Search for the cell housing the specified text and yield its [x, y] center coordinate. 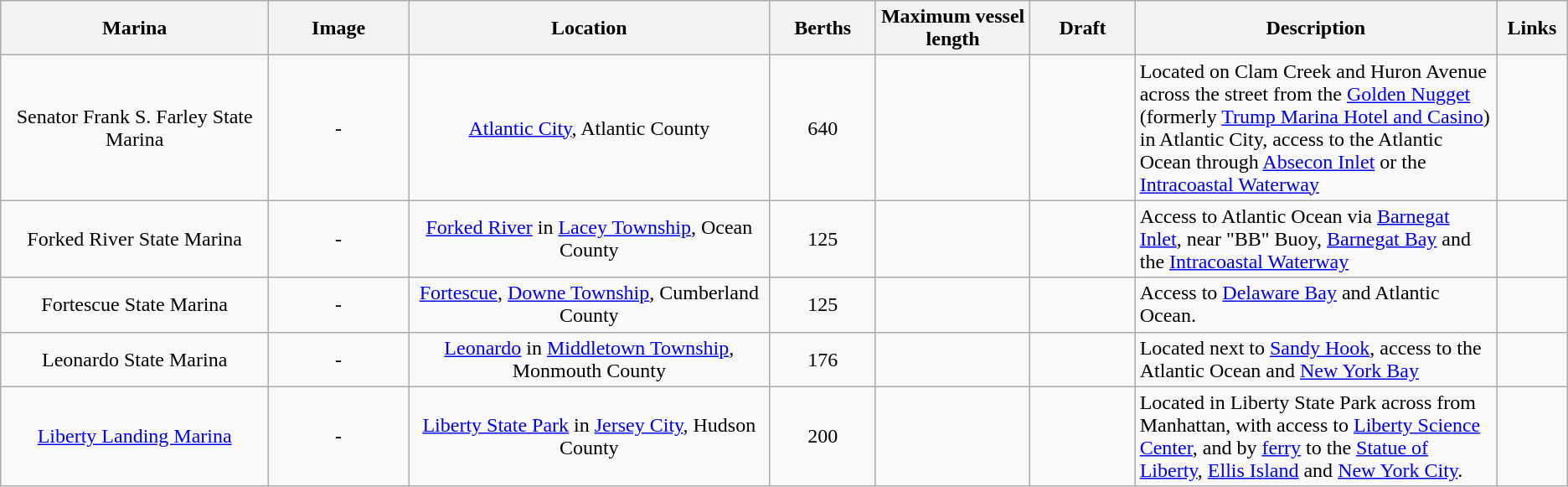
Leonardo State Marina [135, 359]
640 [823, 127]
Image [338, 28]
Description [1315, 28]
Draft [1082, 28]
Marina [135, 28]
Access to Delaware Bay and Atlantic Ocean. [1315, 305]
Liberty Landing Marina [135, 436]
Berths [823, 28]
Liberty State Park in Jersey City, Hudson County [590, 436]
Fortescue State Marina [135, 305]
Fortescue, Downe Township, Cumberland County [590, 305]
176 [823, 359]
Location [590, 28]
Forked River in Lacey Township, Ocean County [590, 239]
Leonardo in Middletown Township, Monmouth County [590, 359]
Forked River State Marina [135, 239]
Links [1533, 28]
Atlantic City, Atlantic County [590, 127]
Located next to Sandy Hook, access to the Atlantic Ocean and New York Bay [1315, 359]
Senator Frank S. Farley State Marina [135, 127]
Access to Atlantic Ocean via Barnegat Inlet, near "BB" Buoy, Barnegat Bay and the Intracoastal Waterway [1315, 239]
200 [823, 436]
Maximum vessel length [952, 28]
